Scan for the cell matching the given text and deliver its [x, y] coordinate at center. 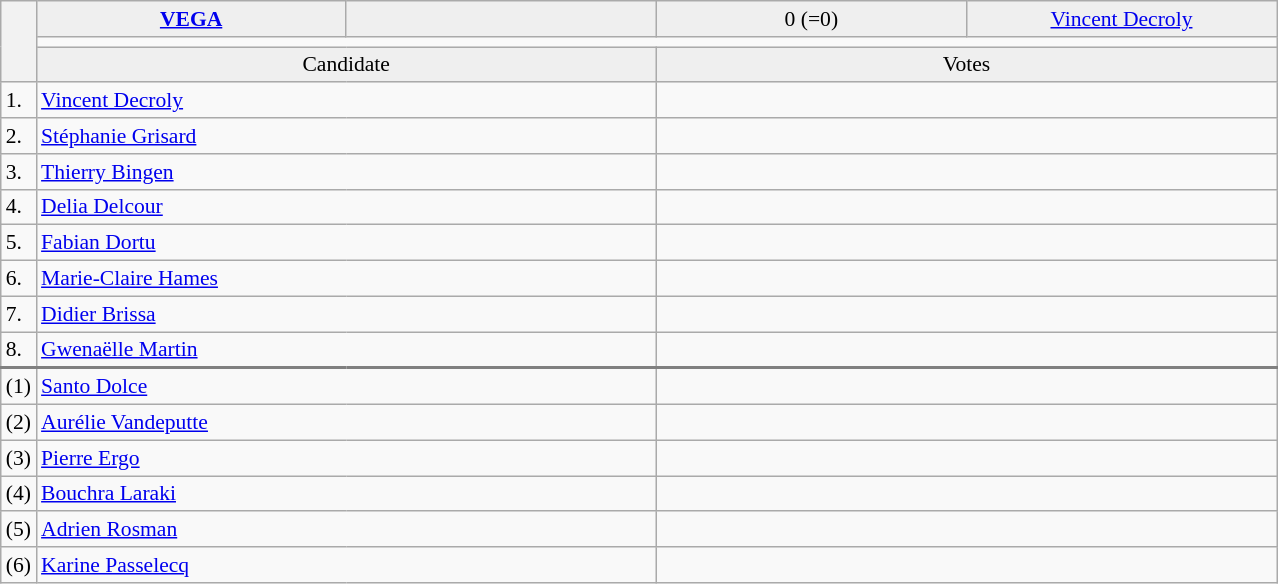
Pierre Ergo [346, 458]
0 (=0) [811, 19]
4. [18, 207]
Marie‐Claire Hames [346, 279]
Santo Dolce [346, 386]
Gwenaëlle Martin [346, 350]
Votes [966, 65]
(2) [18, 423]
6. [18, 279]
8. [18, 350]
Thierry Bingen [346, 172]
3. [18, 172]
Didier Brissa [346, 314]
Delia Delcour [346, 207]
5. [18, 243]
Aurélie Vandeputte [346, 423]
(4) [18, 494]
7. [18, 314]
VEGA [191, 19]
Fabian Dortu [346, 243]
Stéphanie Grisard [346, 136]
(5) [18, 530]
Bouchra Laraki [346, 494]
Adrien Rosman [346, 530]
(1) [18, 386]
Candidate [346, 65]
2. [18, 136]
Karine Passelecq [346, 565]
1. [18, 101]
(3) [18, 458]
(6) [18, 565]
